For the text-containing cell, return its midpoint in [X, Y] coordinate format. 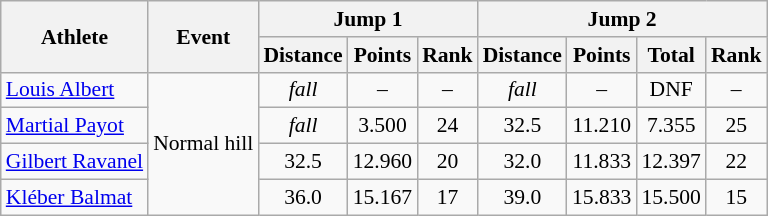
Total [670, 55]
36.0 [302, 197]
Louis Albert [74, 90]
7.355 [670, 126]
Kléber Balmat [74, 197]
DNF [670, 90]
39.0 [522, 197]
15.500 [670, 197]
17 [448, 197]
11.210 [602, 126]
3.500 [382, 126]
20 [448, 162]
Gilbert Ravanel [74, 162]
15.833 [602, 197]
15.167 [382, 197]
11.833 [602, 162]
Martial Payot [74, 126]
24 [448, 126]
32.0 [522, 162]
22 [736, 162]
Athlete [74, 36]
15 [736, 197]
Jump 1 [368, 19]
Event [203, 36]
12.960 [382, 162]
Jump 2 [622, 19]
25 [736, 126]
12.397 [670, 162]
Normal hill [203, 143]
